Capture the cell that displays the provided text and extract its (X, Y) central coordinate. 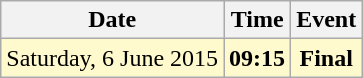
Date (112, 20)
Saturday, 6 June 2015 (112, 58)
Final (326, 58)
09:15 (258, 58)
Time (258, 20)
Event (326, 20)
